Return [x, y] of the center of cell containing provided text 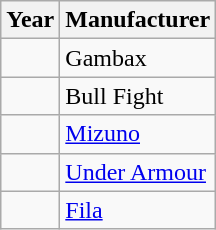
Mizuno [138, 134]
Under Armour [138, 172]
Gambax [138, 58]
Fila [138, 210]
Manufacturer [138, 20]
Bull Fight [138, 96]
Year [30, 20]
